Find where the given text appears and provide that cell's center as (X, Y) coordinate. 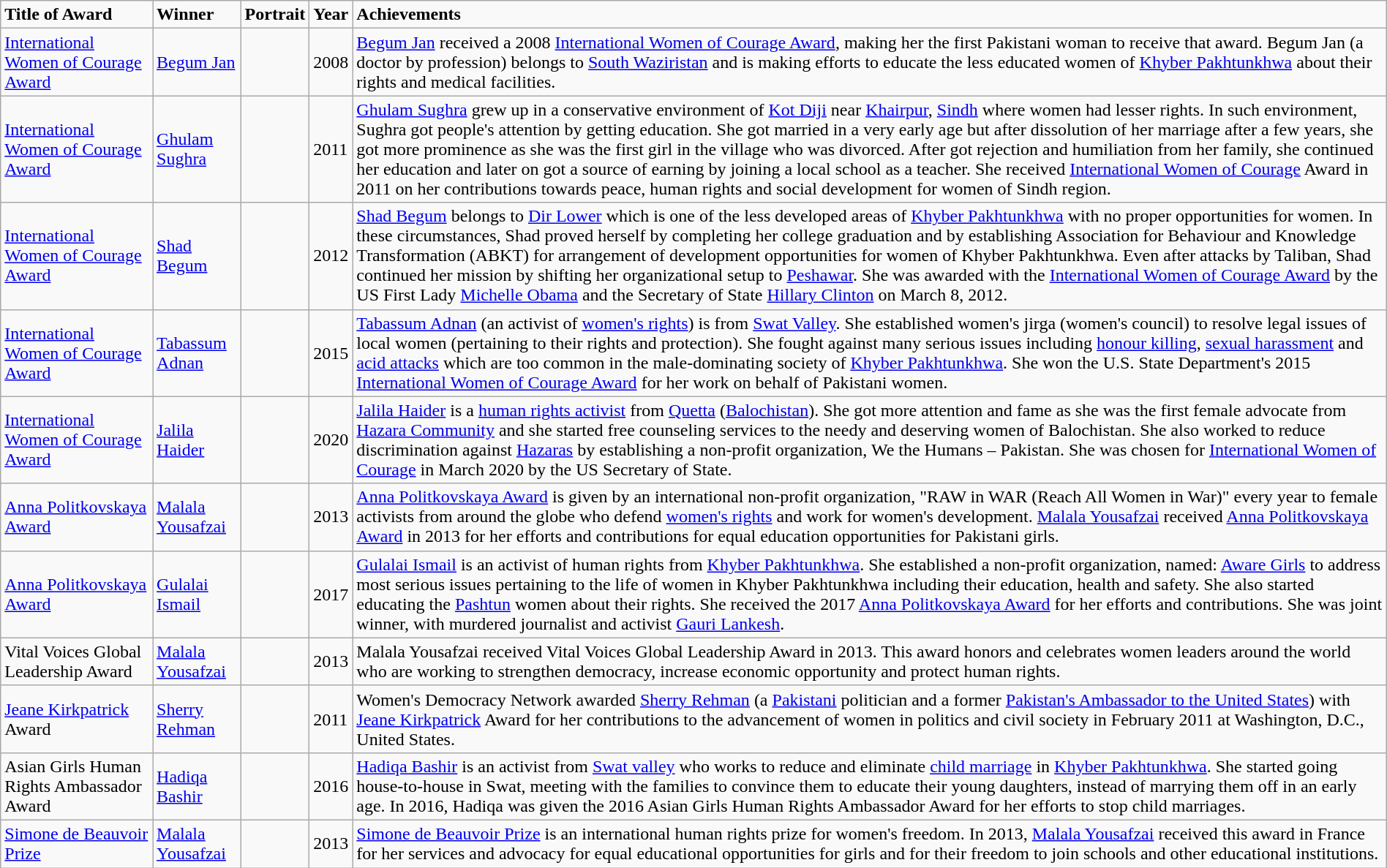
2015 (331, 352)
Hadiqa Bashir (198, 786)
Portrait (275, 15)
2020 (331, 440)
Begum Jan (198, 62)
Asian Girls Human Rights Ambassador Award (77, 786)
Winner (198, 15)
Simone de Beauvoir Prize (77, 844)
Year (331, 15)
Title of Award (77, 15)
Achievements (869, 15)
Ghulam Sughra (198, 149)
2012 (331, 256)
Tabassum Adnan (198, 352)
2017 (331, 594)
Jeane Kirkpatrick Award (77, 719)
Jalila Haider (198, 440)
Shad Begum (198, 256)
Gulalai Ismail (198, 594)
2016 (331, 786)
Vital Voices Global Leadership Award (77, 661)
2008 (331, 62)
Sherry Rehman (198, 719)
